Find where the given text appears and provide that cell's center as [x, y] coordinate. 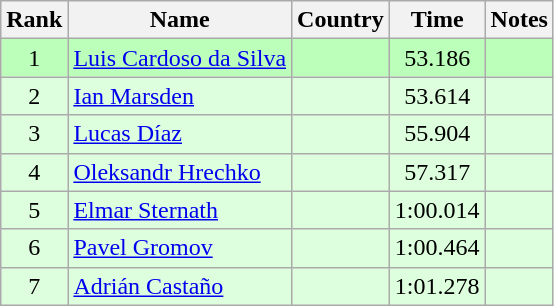
4 [34, 172]
Time [437, 20]
Country [341, 20]
1 [34, 58]
5 [34, 210]
1:00.014 [437, 210]
53.186 [437, 58]
53.614 [437, 96]
Elmar Sternath [180, 210]
55.904 [437, 134]
1:01.278 [437, 286]
Adrián Castaño [180, 286]
Pavel Gromov [180, 248]
Luis Cardoso da Silva [180, 58]
6 [34, 248]
Name [180, 20]
57.317 [437, 172]
7 [34, 286]
2 [34, 96]
Notes [519, 20]
Lucas Díaz [180, 134]
Rank [34, 20]
1:00.464 [437, 248]
3 [34, 134]
Oleksandr Hrechko [180, 172]
Ian Marsden [180, 96]
